For the text-containing cell, return its midpoint in [x, y] coordinate format. 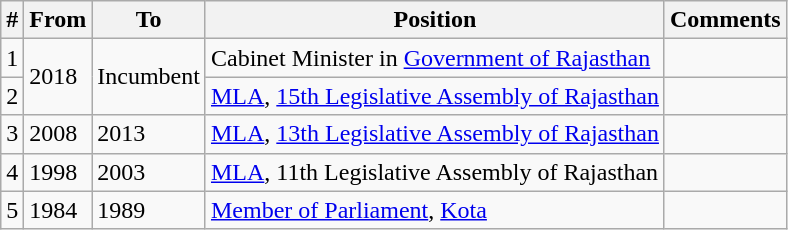
Position [434, 20]
1998 [58, 172]
2003 [149, 172]
2013 [149, 134]
# [12, 20]
2018 [58, 77]
1984 [58, 210]
Cabinet Minister in Government of Rajasthan [434, 58]
2008 [58, 134]
MLA, 11th Legislative Assembly of Rajasthan [434, 172]
MLA, 13th Legislative Assembly of Rajasthan [434, 134]
5 [12, 210]
2 [12, 96]
4 [12, 172]
Incumbent [149, 77]
Comments [725, 20]
MLA, 15th Legislative Assembly of Rajasthan [434, 96]
1989 [149, 210]
From [58, 20]
Member of Parliament, Kota [434, 210]
1 [12, 58]
To [149, 20]
3 [12, 134]
